Detect which cell encompasses the target text, then output its [x, y] center coordinate. 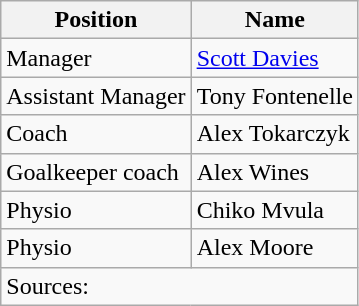
Coach [96, 134]
Tony Fontenelle [274, 96]
Name [274, 20]
Alex Wines [274, 172]
Alex Moore [274, 248]
Goalkeeper coach [96, 172]
Alex Tokarczyk [274, 134]
Assistant Manager [96, 96]
Chiko Mvula [274, 210]
Scott Davies [274, 58]
Manager [96, 58]
Position [96, 20]
Sources: [180, 286]
